Capture the cell that displays the provided text and extract its [x, y] central coordinate. 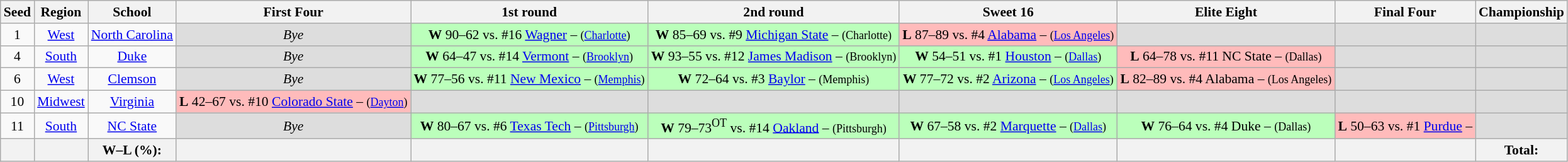
North Carolina [132, 35]
W 67–58 vs. #2 Marquette – (Dallas) [1008, 126]
10 [18, 102]
L 64–78 vs. #11 NC State – (Dallas) [1226, 57]
W 77–56 vs. #11 New Mexico – (Memphis) [530, 79]
W 85–69 vs. #9 Michigan State – (Charlotte) [774, 35]
W–L (%): [132, 151]
6 [18, 79]
Total: [1521, 151]
L 82–89 vs. #4 Alabama – (Los Angeles) [1226, 79]
Elite Eight [1226, 12]
Virginia [132, 102]
First Four [293, 12]
W 93–55 vs. #12 James Madison – (Brooklyn) [774, 57]
L 42–67 vs. #10 Colorado State – (Dayton) [293, 102]
W 72–64 vs. #3 Baylor – (Memphis) [774, 79]
Midwest [61, 102]
4 [18, 57]
W 76–64 vs. #4 Duke – (Dallas) [1226, 126]
W 80–67 vs. #6 Texas Tech – (Pittsburgh) [530, 126]
W 79–73OT vs. #14 Oakland – (Pittsburgh) [774, 126]
W 77–72 vs. #2 Arizona – (Los Angeles) [1008, 79]
Championship [1521, 12]
L 50–63 vs. #1 Purdue – [1405, 126]
Sweet 16 [1008, 12]
11 [18, 126]
Region [61, 12]
School [132, 12]
1 [18, 35]
Final Four [1405, 12]
W 54–51 vs. #1 Houston – (Dallas) [1008, 57]
L 87–89 vs. #4 Alabama – (Los Angeles) [1008, 35]
W 90–62 vs. #16 Wagner – (Charlotte) [530, 35]
Clemson [132, 79]
NC State [132, 126]
W 64–47 vs. #14 Vermont – (Brooklyn) [530, 57]
1st round [530, 12]
Duke [132, 57]
2nd round [774, 12]
Seed [18, 12]
